Scan for the cell matching the given text and deliver its (X, Y) coordinate at center. 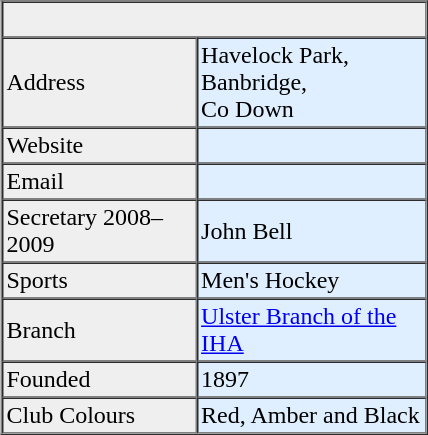
1897 (312, 380)
Men's Hockey (312, 280)
Ulster Branch of the IHA (312, 330)
John Bell (312, 232)
Sports (100, 280)
Address (100, 83)
Red, Amber and Black (312, 416)
Branch (100, 330)
Email (100, 182)
Founded (100, 380)
Havelock Park,Banbridge,Co Down (312, 83)
Club Colours (100, 416)
Secretary 2008–2009 (100, 232)
Website (100, 146)
